Capture the cell that displays the provided text and extract its [x, y] central coordinate. 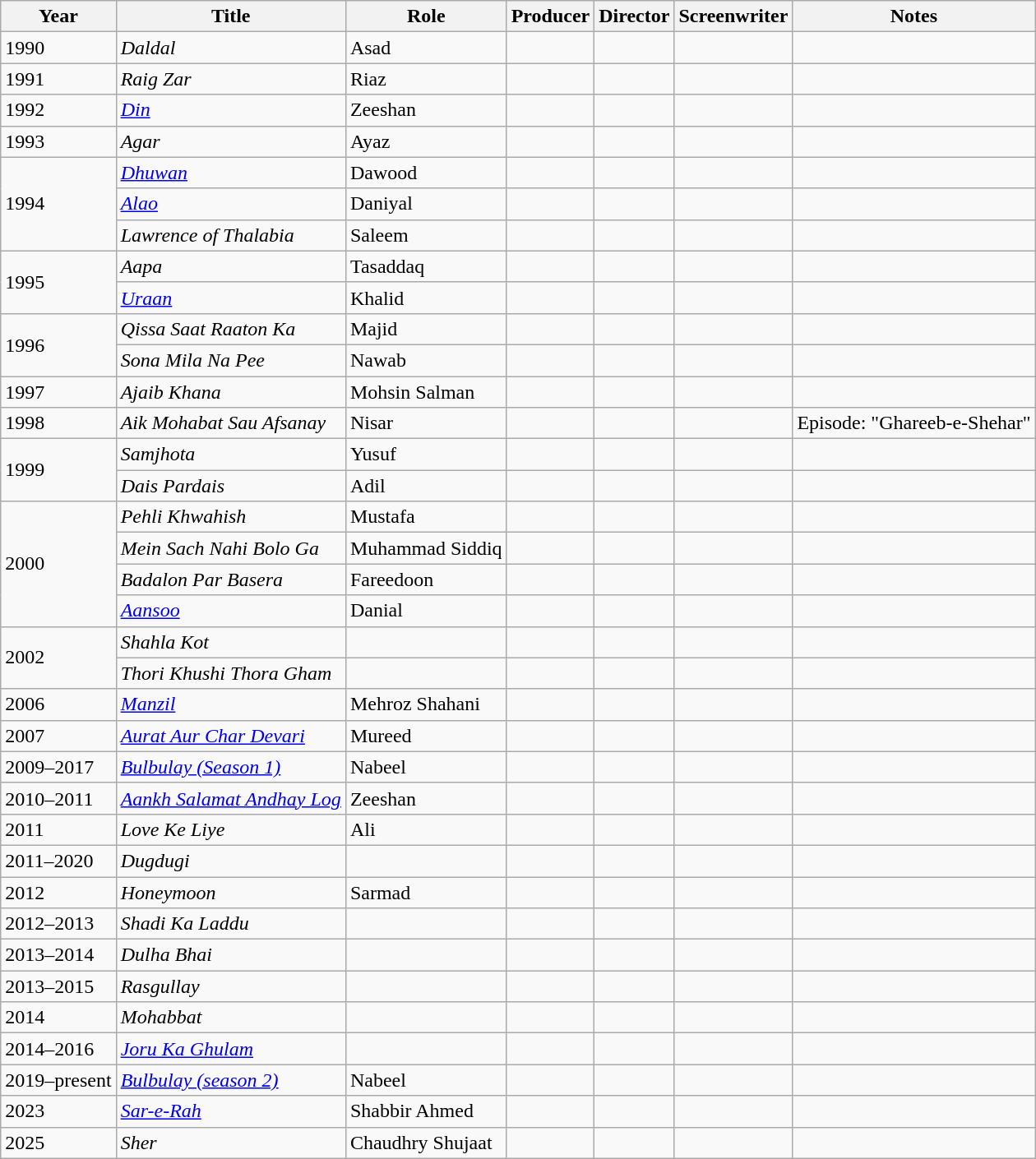
Dais Pardais [230, 486]
Riaz [426, 79]
Dugdugi [230, 861]
Muhammad Siddiq [426, 548]
Qissa Saat Raaton Ka [230, 329]
Aansoo [230, 611]
Khalid [426, 298]
Aapa [230, 266]
2000 [58, 564]
Director [635, 16]
Daldal [230, 48]
Tasaddaq [426, 266]
Shahla Kot [230, 642]
Bulbulay (season 2) [230, 1080]
Bulbulay (Season 1) [230, 767]
1992 [58, 110]
Rasgullay [230, 986]
2023 [58, 1111]
1993 [58, 141]
1990 [58, 48]
Title [230, 16]
Mustafa [426, 517]
Uraan [230, 298]
Aankh Salamat Andhay Log [230, 798]
1994 [58, 204]
Thori Khushi Thora Gham [230, 673]
Mein Sach Nahi Bolo Ga [230, 548]
Dulha Bhai [230, 955]
Din [230, 110]
2012–2013 [58, 924]
Role [426, 16]
2006 [58, 704]
1997 [58, 392]
Notes [914, 16]
Yusuf [426, 455]
Lawrence of Thalabia [230, 235]
Aurat Aur Char Devari [230, 736]
Nisar [426, 423]
Ayaz [426, 141]
Mohsin Salman [426, 392]
2025 [58, 1143]
Love Ke Liye [230, 829]
1995 [58, 282]
Agar [230, 141]
Shadi Ka Laddu [230, 924]
Dawood [426, 173]
Episode: "Ghareeb-e-Shehar" [914, 423]
Year [58, 16]
Chaudhry Shujaat [426, 1143]
2002 [58, 658]
Pehli Khwahish [230, 517]
Sona Mila Na Pee [230, 360]
Danial [426, 611]
Asad [426, 48]
2014–2016 [58, 1049]
2007 [58, 736]
Manzil [230, 704]
Samjhota [230, 455]
Majid [426, 329]
2010–2011 [58, 798]
1998 [58, 423]
Mureed [426, 736]
2011–2020 [58, 861]
2013–2015 [58, 986]
Ali [426, 829]
Badalon Par Basera [230, 579]
Nawab [426, 360]
Raig Zar [230, 79]
Dhuwan [230, 173]
Joru Ka Ghulam [230, 1049]
Honeymoon [230, 892]
Adil [426, 486]
2014 [58, 1018]
Mehroz Shahani [426, 704]
Saleem [426, 235]
Sarmad [426, 892]
Sar-e-Rah [230, 1111]
Fareedoon [426, 579]
Sher [230, 1143]
2012 [58, 892]
Ajaib Khana [230, 392]
Daniyal [426, 204]
1996 [58, 344]
2011 [58, 829]
2019–present [58, 1080]
Alao [230, 204]
Aik Mohabat Sau Afsanay [230, 423]
Mohabbat [230, 1018]
Screenwriter [733, 16]
2013–2014 [58, 955]
Producer [551, 16]
Shabbir Ahmed [426, 1111]
1991 [58, 79]
2009–2017 [58, 767]
1999 [58, 470]
